Identify which cell holds the provided text, then report its [X, Y] central coordinate. 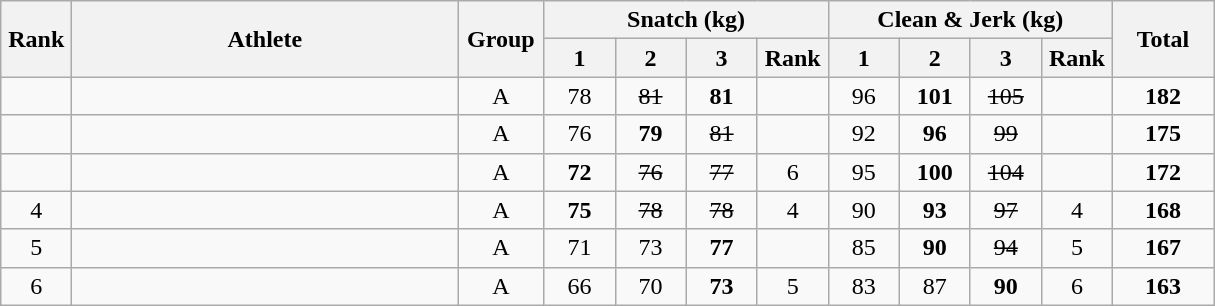
95 [864, 172]
104 [1006, 172]
163 [1162, 286]
Athlete [265, 39]
168 [1162, 210]
100 [934, 172]
99 [1006, 134]
87 [934, 286]
Total [1162, 39]
93 [934, 210]
97 [1006, 210]
Clean & Jerk (kg) [970, 20]
70 [650, 286]
66 [580, 286]
105 [1006, 96]
71 [580, 248]
182 [1162, 96]
Group [501, 39]
167 [1162, 248]
83 [864, 286]
101 [934, 96]
75 [580, 210]
172 [1162, 172]
72 [580, 172]
92 [864, 134]
94 [1006, 248]
85 [864, 248]
79 [650, 134]
175 [1162, 134]
Snatch (kg) [686, 20]
